From the cell containing the given text, extract its center point as [X, Y] coordinate. 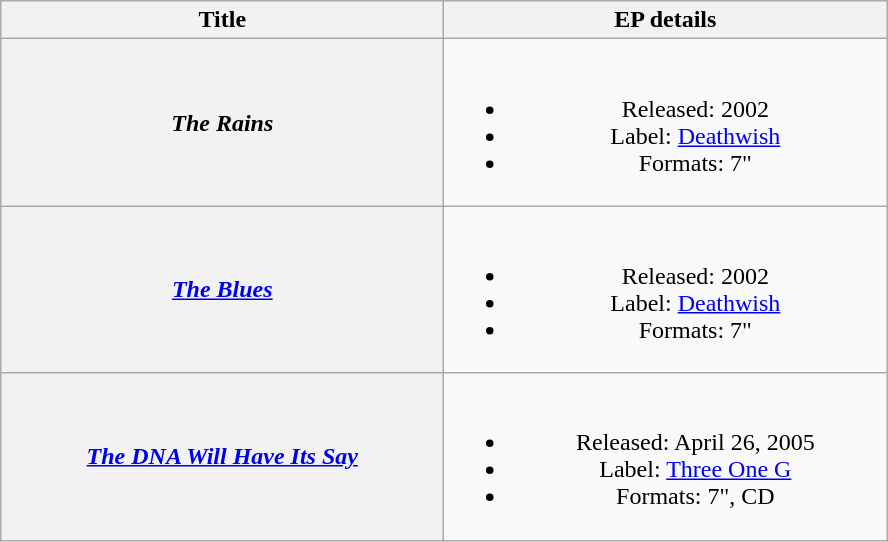
The Rains [222, 122]
Title [222, 20]
EP details [666, 20]
The DNA Will Have Its Say [222, 456]
The Blues [222, 290]
Released: April 26, 2005Label: Three One GFormats: 7", CD [666, 456]
